From the cell containing the given text, extract its center point as [X, Y] coordinate. 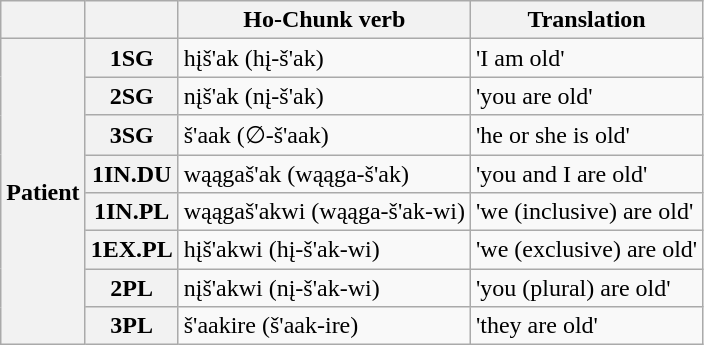
Patient [43, 192]
wąągaš'ak (wąąga-š'ak) [324, 173]
Ho-Chunk verb [324, 20]
nįš'akwi (nį-š'ak-wi) [324, 288]
'he or she is old' [586, 135]
'you (plural) are old' [586, 288]
'we (exclusive) are old' [586, 250]
1EX.PL [132, 250]
2SG [132, 96]
hįš'ak (hį-š'ak) [324, 58]
'we (inclusive) are old' [586, 212]
Translation [586, 20]
3SG [132, 135]
1IN.PL [132, 212]
'they are old' [586, 326]
3PL [132, 326]
'you and I are old' [586, 173]
2PL [132, 288]
'I am old' [586, 58]
š'aak (∅-š'aak) [324, 135]
1IN.DU [132, 173]
š'aakire (š'aak-ire) [324, 326]
nįš'ak (nį-š'ak) [324, 96]
hįš'akwi (hį-š'ak-wi) [324, 250]
'you are old' [586, 96]
wąągaš'akwi (wąąga-š'ak-wi) [324, 212]
1SG [132, 58]
